Output the (x, y) coordinate of the center of the cell containing the given text.  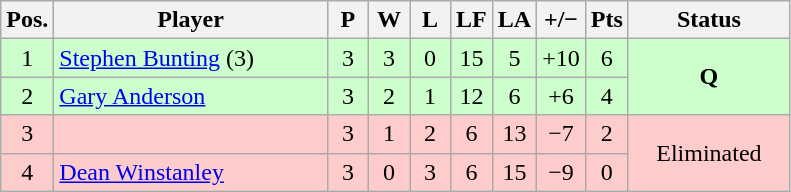
LF (472, 20)
−7 (562, 134)
Stephen Bunting (3) (191, 58)
Dean Winstanley (191, 172)
−9 (562, 172)
Pts (606, 20)
Eliminated (708, 153)
Status (708, 20)
LA (514, 20)
P (348, 20)
+/− (562, 20)
+6 (562, 96)
L (430, 20)
+10 (562, 58)
Q (708, 77)
Gary Anderson (191, 96)
Player (191, 20)
W (388, 20)
Pos. (28, 20)
13 (514, 134)
5 (514, 58)
12 (472, 96)
